Capture the cell that displays the provided text and extract its (x, y) central coordinate. 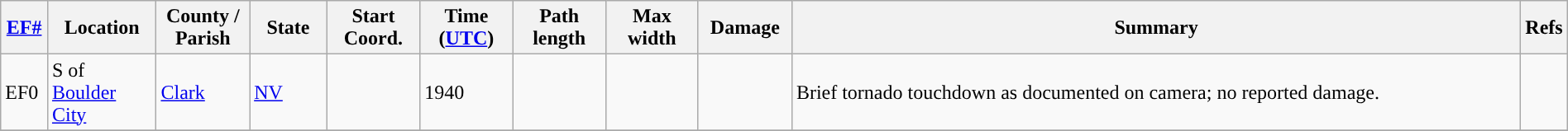
State (289, 28)
Refs (1545, 28)
Max width (652, 28)
NV (289, 92)
Location (101, 28)
Damage (744, 28)
Start Coord. (374, 28)
Path length (559, 28)
EF# (25, 28)
Summary (1156, 28)
Time (UTC) (466, 28)
S of Boulder City (101, 92)
EF0 (25, 92)
County / Parish (203, 28)
Brief tornado touchdown as documented on camera; no reported damage. (1156, 92)
1940 (466, 92)
Clark (203, 92)
